Provide the (X, Y) coordinate of the cell's center where the given text is located.  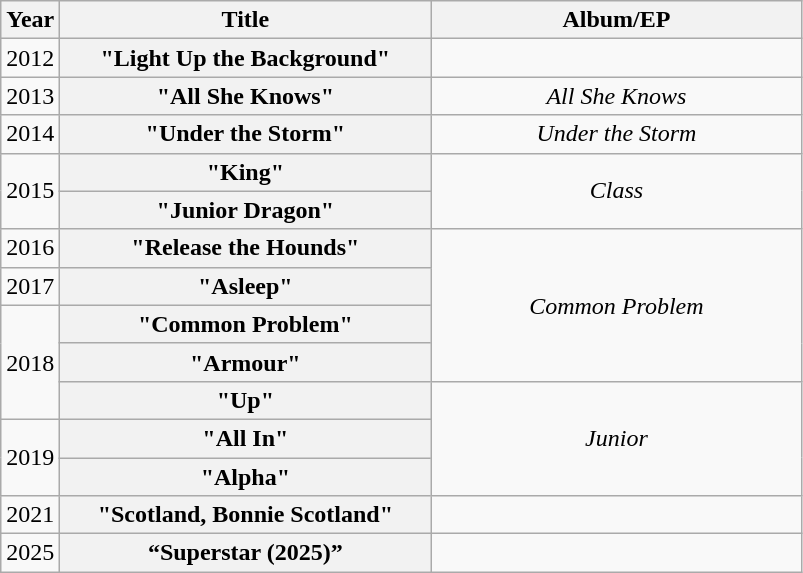
"Junior Dragon" (246, 210)
Album/EP (616, 20)
“Superstar (2025)” (246, 553)
"Asleep" (246, 286)
"Alpha" (246, 477)
All She Knows (616, 96)
2018 (30, 362)
"All She Knows" (246, 96)
2017 (30, 286)
"Up" (246, 400)
Title (246, 20)
2019 (30, 457)
Year (30, 20)
Under the Storm (616, 134)
Common Problem (616, 305)
2015 (30, 191)
Class (616, 191)
"Light Up the Background" (246, 58)
2016 (30, 248)
"Common Problem" (246, 324)
2012 (30, 58)
2013 (30, 96)
2025 (30, 553)
"Scotland, Bonnie Scotland" (246, 515)
"King" (246, 172)
"Under the Storm" (246, 134)
"All In" (246, 438)
Junior (616, 438)
2021 (30, 515)
"Armour" (246, 362)
2014 (30, 134)
"Release the Hounds" (246, 248)
